Return the [X, Y] coordinate for the center point of the cell that contains the specified text.  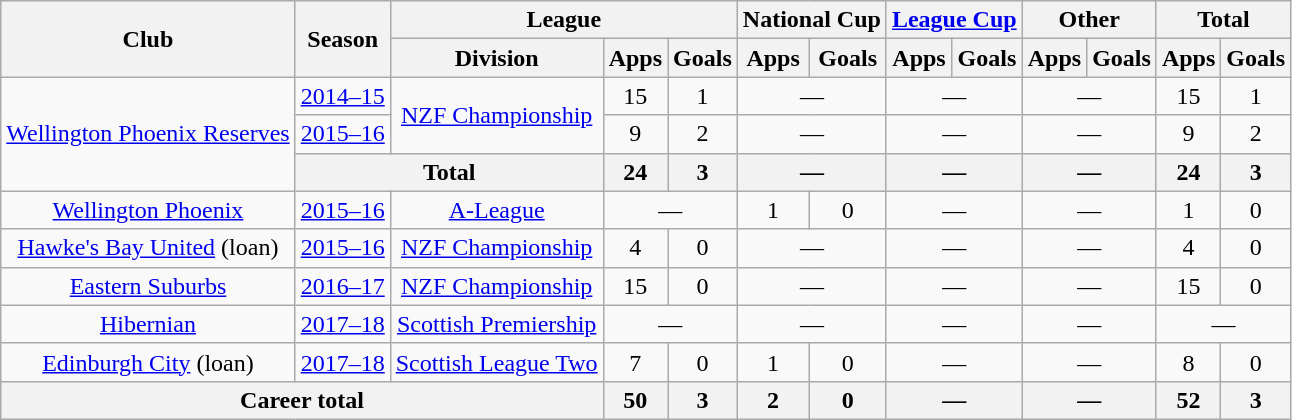
Eastern Suburbs [148, 286]
Edinburgh City (loan) [148, 362]
2016–17 [342, 286]
2014–15 [342, 96]
Hibernian [148, 324]
Division [496, 58]
Other [1089, 20]
50 [635, 400]
League Cup [954, 20]
Wellington Phoenix Reserves [148, 134]
Club [148, 39]
Hawke's Bay United (loan) [148, 248]
Scottish Premiership [496, 324]
Career total [302, 400]
National Cup [812, 20]
Scottish League Two [496, 362]
Season [342, 39]
League [564, 20]
7 [635, 362]
8 [1188, 362]
Wellington Phoenix [148, 210]
A-League [496, 210]
52 [1188, 400]
